For the text-containing cell, return its midpoint in [X, Y] coordinate format. 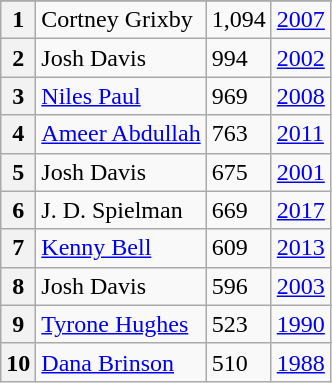
Dana Brinson [121, 362]
10 [18, 362]
Ameer Abdullah [121, 134]
609 [238, 248]
675 [238, 172]
4 [18, 134]
Kenny Bell [121, 248]
2008 [300, 96]
2017 [300, 210]
523 [238, 324]
Tyrone Hughes [121, 324]
510 [238, 362]
669 [238, 210]
596 [238, 286]
969 [238, 96]
994 [238, 58]
Cortney Grixby [121, 20]
6 [18, 210]
1 [18, 20]
763 [238, 134]
1,094 [238, 20]
2007 [300, 20]
8 [18, 286]
Niles Paul [121, 96]
9 [18, 324]
5 [18, 172]
1988 [300, 362]
2013 [300, 248]
2001 [300, 172]
3 [18, 96]
2003 [300, 286]
2002 [300, 58]
1990 [300, 324]
7 [18, 248]
2 [18, 58]
J. D. Spielman [121, 210]
2011 [300, 134]
